From the cell containing the given text, extract its center point as (X, Y) coordinate. 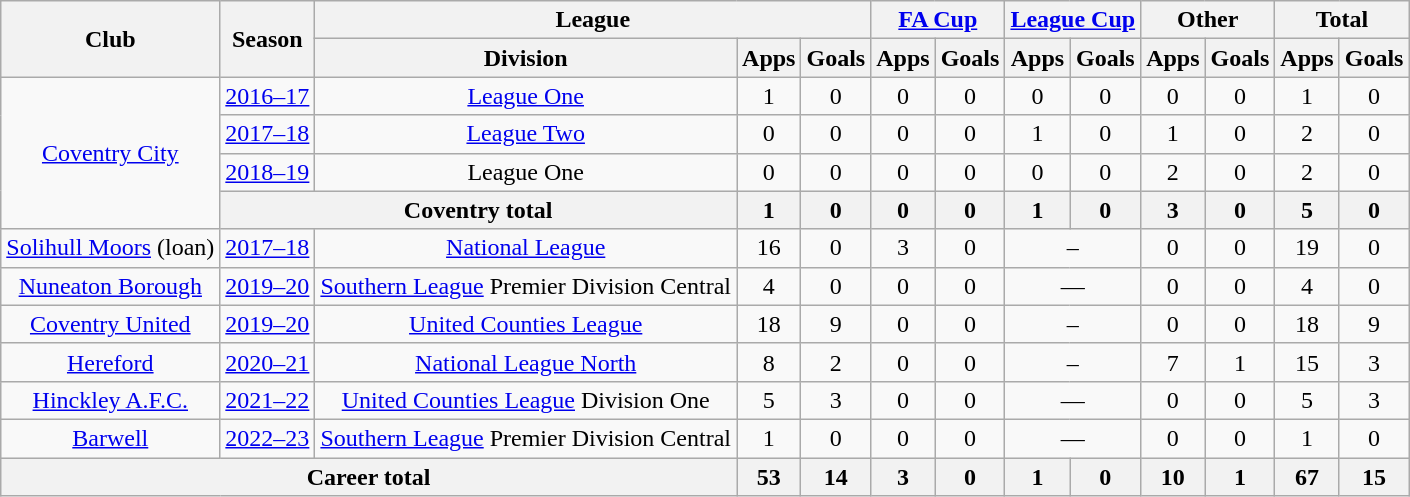
FA Cup (938, 20)
Coventry total (478, 210)
67 (1307, 477)
League Two (526, 134)
53 (769, 477)
10 (1173, 477)
United Counties League Division One (526, 400)
Hereford (110, 362)
2018–19 (268, 172)
2022–23 (268, 438)
8 (769, 362)
Barwell (110, 438)
National League (526, 248)
2020–21 (268, 362)
16 (769, 248)
Total (1342, 20)
Coventry City (110, 153)
United Counties League (526, 324)
2021–22 (268, 400)
Coventry United (110, 324)
19 (1307, 248)
Nuneaton Borough (110, 286)
Hinckley A.F.C. (110, 400)
2016–17 (268, 96)
League Cup (1073, 20)
7 (1173, 362)
Club (110, 39)
Career total (369, 477)
Other (1208, 20)
Solihull Moors (loan) (110, 248)
League (593, 20)
Division (526, 58)
National League North (526, 362)
Season (268, 39)
14 (836, 477)
